Extract the [x, y] coordinate from the center of the cell holding the provided text.  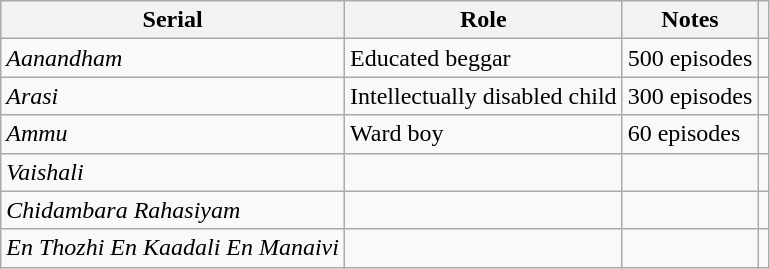
Notes [690, 20]
Role [483, 20]
Intellectually disabled child [483, 96]
Ward boy [483, 134]
Serial [173, 20]
Arasi [173, 96]
Aanandham [173, 58]
60 episodes [690, 134]
Chidambara Rahasiyam [173, 210]
500 episodes [690, 58]
Vaishali [173, 172]
Educated beggar [483, 58]
300 episodes [690, 96]
En Thozhi En Kaadali En Manaivi [173, 248]
Ammu [173, 134]
